Capture the cell that displays the provided text and extract its [x, y] central coordinate. 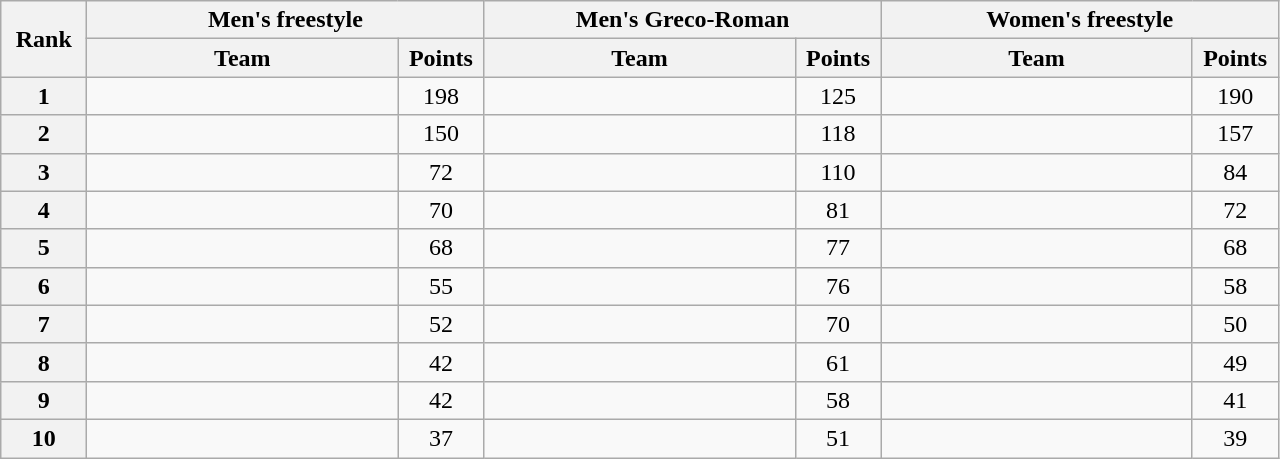
49 [1235, 362]
10 [44, 438]
Women's freestyle [1080, 20]
5 [44, 248]
6 [44, 286]
2 [44, 134]
190 [1235, 96]
76 [838, 286]
198 [441, 96]
55 [441, 286]
9 [44, 400]
8 [44, 362]
1 [44, 96]
150 [441, 134]
110 [838, 172]
81 [838, 210]
3 [44, 172]
4 [44, 210]
50 [1235, 324]
7 [44, 324]
52 [441, 324]
37 [441, 438]
39 [1235, 438]
Men's Greco-Roman [682, 20]
77 [838, 248]
51 [838, 438]
Rank [44, 39]
61 [838, 362]
Men's freestyle [286, 20]
118 [838, 134]
41 [1235, 400]
157 [1235, 134]
125 [838, 96]
84 [1235, 172]
